Extract the (X, Y) coordinate from the center of the cell holding the provided text.  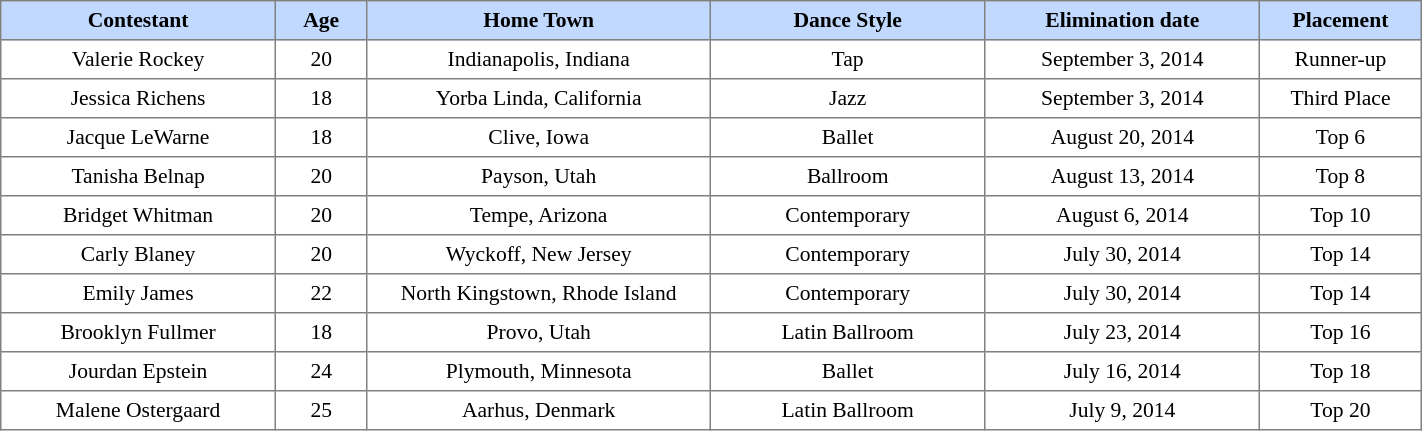
Brooklyn Fullmer (138, 332)
Placement (1341, 20)
Tanisha Belnap (138, 176)
Valerie Rockey (138, 60)
Runner-up (1341, 60)
Dance Style (848, 20)
Tap (848, 60)
Malene Ostergaard (138, 410)
North Kingstown, Rhode Island (538, 294)
Carly Blaney (138, 254)
Third Place (1341, 98)
Jacque LeWarne (138, 138)
Ballroom (848, 176)
July 23, 2014 (1122, 332)
July 9, 2014 (1122, 410)
Clive, Iowa (538, 138)
August 13, 2014 (1122, 176)
Payson, Utah (538, 176)
August 6, 2014 (1122, 216)
Jessica Richens (138, 98)
Bridget Whitman (138, 216)
July 16, 2014 (1122, 372)
Top 6 (1341, 138)
Age (321, 20)
Top 16 (1341, 332)
August 20, 2014 (1122, 138)
Top 10 (1341, 216)
Contestant (138, 20)
Top 8 (1341, 176)
Jazz (848, 98)
Top 20 (1341, 410)
22 (321, 294)
Plymouth, Minnesota (538, 372)
Jourdan Epstein (138, 372)
Elimination date (1122, 20)
24 (321, 372)
Home Town (538, 20)
Top 18 (1341, 372)
Emily James (138, 294)
Tempe, Arizona (538, 216)
Indianapolis, Indiana (538, 60)
25 (321, 410)
Aarhus, Denmark (538, 410)
Provo, Utah (538, 332)
Yorba Linda, California (538, 98)
Wyckoff, New Jersey (538, 254)
